Detect which cell encompasses the target text, then output its (X, Y) center coordinate. 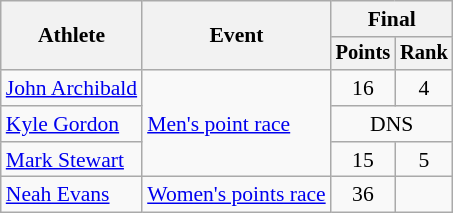
15 (363, 160)
Women's points race (236, 195)
5 (424, 160)
Points (363, 54)
DNS (392, 124)
Kyle Gordon (72, 124)
Mark Stewart (72, 160)
John Archibald (72, 88)
Final (392, 19)
Event (236, 36)
Rank (424, 54)
Men's point race (236, 124)
Neah Evans (72, 195)
Athlete (72, 36)
4 (424, 88)
36 (363, 195)
16 (363, 88)
